Output the [X, Y] coordinate of the center of the cell containing the given text.  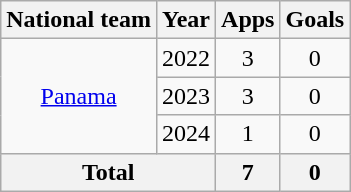
1 [248, 134]
7 [248, 172]
2023 [186, 96]
National team [79, 20]
Year [186, 20]
2022 [186, 58]
Total [108, 172]
2024 [186, 134]
Apps [248, 20]
Goals [315, 20]
Panama [79, 96]
